Determine the (X, Y) coordinate at the center of the cell enclosing the given text.  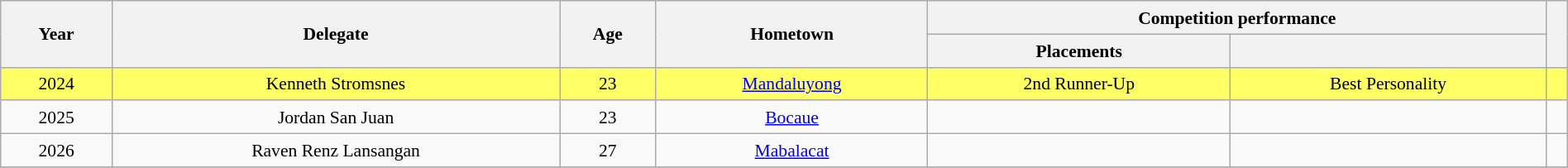
Competition performance (1237, 17)
Age (609, 34)
2024 (56, 84)
Jordan San Juan (336, 118)
Delegate (336, 34)
Bocaue (792, 118)
Placements (1079, 50)
2026 (56, 151)
Kenneth Stromsnes (336, 84)
Raven Renz Lansangan (336, 151)
Year (56, 34)
2025 (56, 118)
2nd Runner-Up (1079, 84)
Best Personality (1389, 84)
Mabalacat (792, 151)
Hometown (792, 34)
27 (609, 151)
Mandaluyong (792, 84)
